For the text-containing cell, return its midpoint in (x, y) coordinate format. 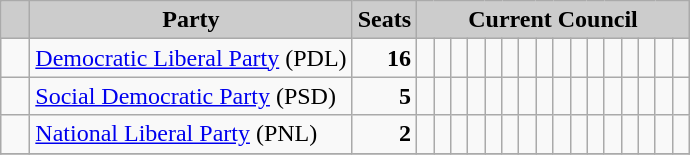
Party (191, 20)
Current Council (554, 20)
National Liberal Party (PNL) (191, 134)
Democratic Liberal Party (PDL) (191, 58)
5 (384, 96)
Social Democratic Party (PSD) (191, 96)
Seats (384, 20)
2 (384, 134)
16 (384, 58)
